Return the (X, Y) coordinate for the center point of the cell that contains the specified text.  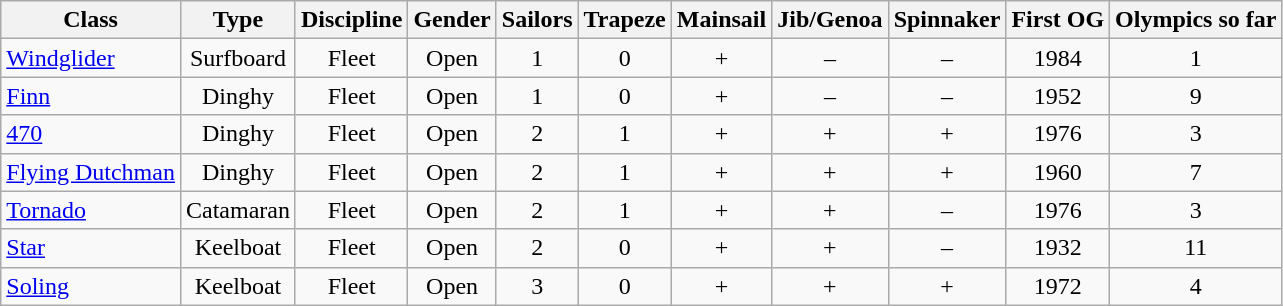
Sailors (537, 20)
Catamaran (238, 210)
7 (1196, 172)
1972 (1058, 286)
Surfboard (238, 58)
1984 (1058, 58)
Mainsail (721, 20)
Class (91, 20)
4 (1196, 286)
Discipline (351, 20)
Soling (91, 286)
1952 (1058, 96)
Trapeze (624, 20)
9 (1196, 96)
Windglider (91, 58)
Tornado (91, 210)
Gender (452, 20)
11 (1196, 248)
470 (91, 134)
Type (238, 20)
Finn (91, 96)
Jib/Genoa (830, 20)
Spinnaker (947, 20)
Flying Dutchman (91, 172)
1960 (1058, 172)
1932 (1058, 248)
First OG (1058, 20)
Olympics so far (1196, 20)
Star (91, 248)
